Return the [X, Y] coordinate for the center point of the cell that contains the specified text.  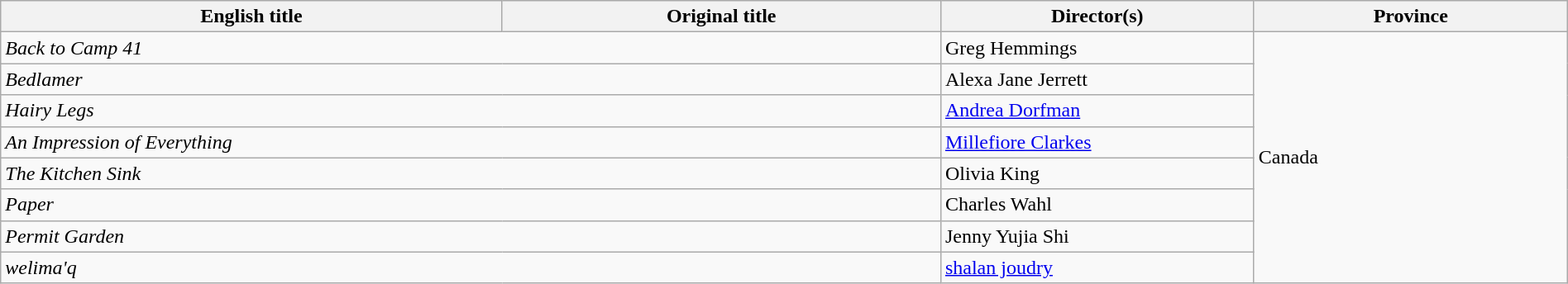
Jenny Yujia Shi [1097, 236]
Greg Hemmings [1097, 48]
Millefiore Clarkes [1097, 142]
The Kitchen Sink [471, 173]
Director(s) [1097, 17]
Andrea Dorfman [1097, 111]
Hairy Legs [471, 111]
Alexa Jane Jerrett [1097, 79]
Olivia King [1097, 173]
Bedlamer [471, 79]
Original title [721, 17]
welima'q [471, 267]
shalan joudry [1097, 267]
Paper [471, 205]
Province [1411, 17]
An Impression of Everything [471, 142]
English title [251, 17]
Back to Camp 41 [471, 48]
Canada [1411, 158]
Charles Wahl [1097, 205]
Permit Garden [471, 236]
